Detect which cell encompasses the target text, then output its (x, y) center coordinate. 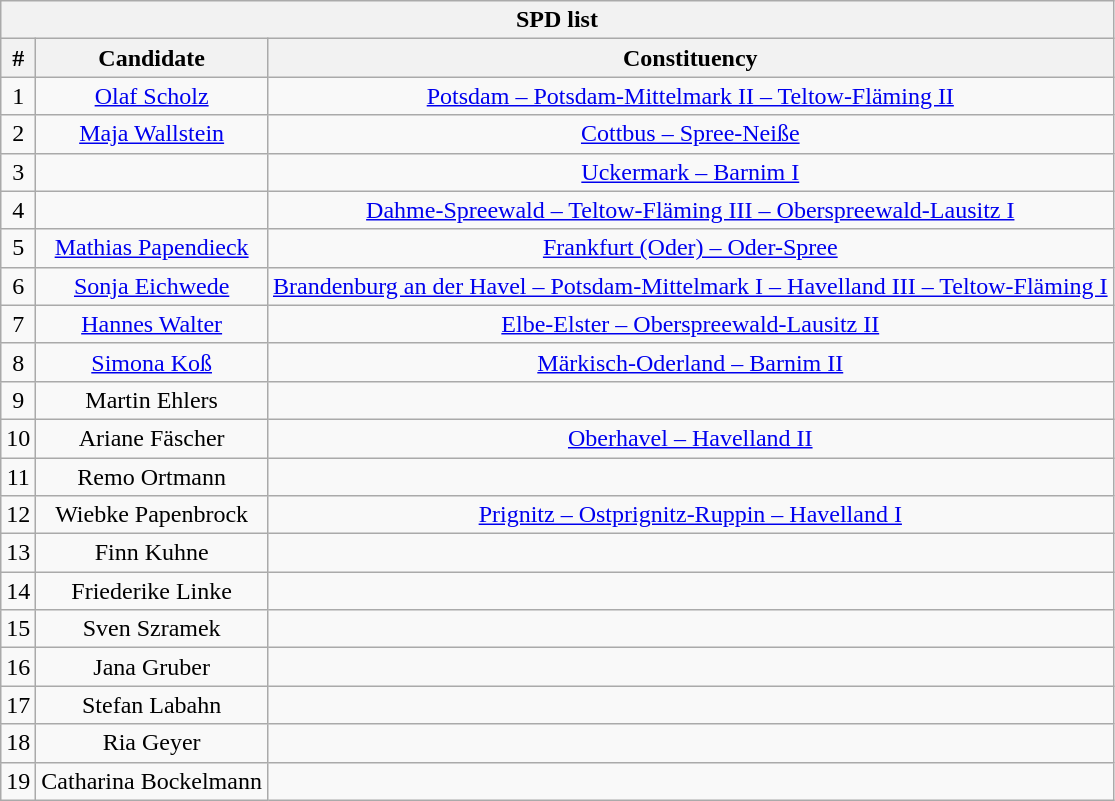
Brandenburg an der Havel – Potsdam-Mittelmark I – Havelland III – Teltow-Fläming I (690, 286)
SPD list (557, 20)
18 (18, 743)
8 (18, 362)
Hannes Walter (152, 324)
15 (18, 629)
# (18, 58)
Wiebke Papenbrock (152, 515)
Frankfurt (Oder) – Oder-Spree (690, 248)
Elbe-Elster – Oberspreewald-Lausitz II (690, 324)
Friederike Linke (152, 591)
3 (18, 172)
1 (18, 96)
5 (18, 248)
11 (18, 477)
Ariane Fäscher (152, 438)
4 (18, 210)
9 (18, 400)
Remo Ortmann (152, 477)
Simona Koß (152, 362)
Catharina Bockelmann (152, 781)
10 (18, 438)
17 (18, 705)
13 (18, 553)
Constituency (690, 58)
6 (18, 286)
Finn Kuhne (152, 553)
Ria Geyer (152, 743)
2 (18, 134)
Mathias Papendieck (152, 248)
Potsdam – Potsdam-Mittelmark II – Teltow-Fläming II (690, 96)
7 (18, 324)
Dahme-Spreewald – Teltow-Fläming III – Oberspreewald-Lausitz I (690, 210)
Märkisch-Oderland – Barnim II (690, 362)
Martin Ehlers (152, 400)
Sven Szramek (152, 629)
Olaf Scholz (152, 96)
Jana Gruber (152, 667)
Maja Wallstein (152, 134)
Sonja Eichwede (152, 286)
14 (18, 591)
16 (18, 667)
Uckermark – Barnim I (690, 172)
Cottbus – Spree-Neiße (690, 134)
Prignitz – Ostprignitz-Ruppin – Havelland I (690, 515)
Oberhavel – Havelland II (690, 438)
12 (18, 515)
Stefan Labahn (152, 705)
Candidate (152, 58)
19 (18, 781)
